Capture the cell that displays the provided text and extract its (x, y) central coordinate. 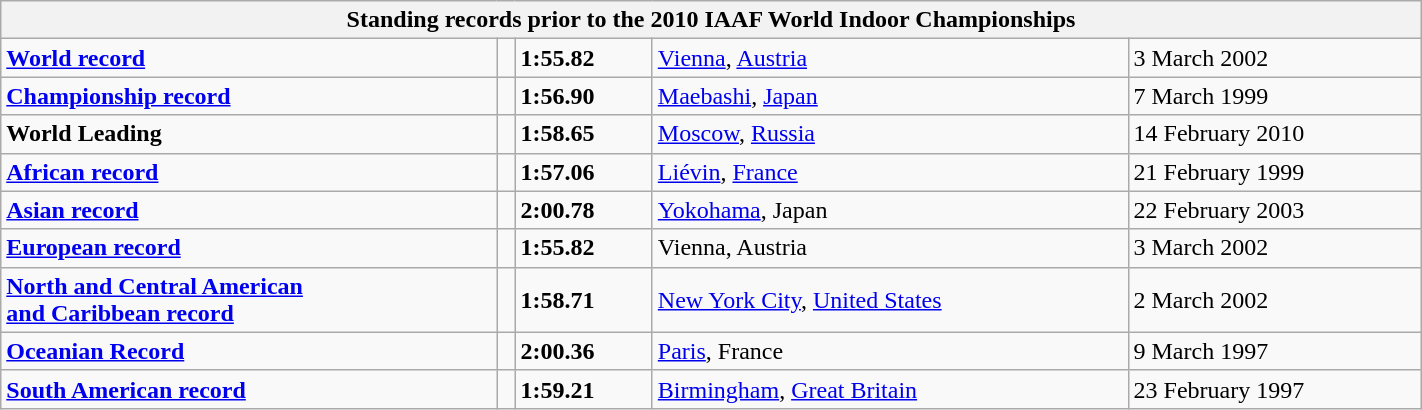
2:00.36 (584, 351)
New York City, United States (890, 300)
1:58.65 (584, 134)
1:56.90 (584, 96)
1:58.71 (584, 300)
14 February 2010 (1274, 134)
Standing records prior to the 2010 IAAF World Indoor Championships (711, 20)
7 March 1999 (1274, 96)
Asian record (249, 210)
Maebashi, Japan (890, 96)
World Leading (249, 134)
Paris, France (890, 351)
World record (249, 58)
African record (249, 172)
1:57.06 (584, 172)
Oceanian Record (249, 351)
22 February 2003 (1274, 210)
Liévin, France (890, 172)
23 February 1997 (1274, 389)
Moscow, Russia (890, 134)
2 March 2002 (1274, 300)
North and Central American and Caribbean record (249, 300)
Birmingham, Great Britain (890, 389)
European record (249, 248)
9 March 1997 (1274, 351)
2:00.78 (584, 210)
21 February 1999 (1274, 172)
Yokohama, Japan (890, 210)
South American record (249, 389)
Championship record (249, 96)
1:59.21 (584, 389)
